Scan for the cell matching the given text and deliver its (X, Y) coordinate at center. 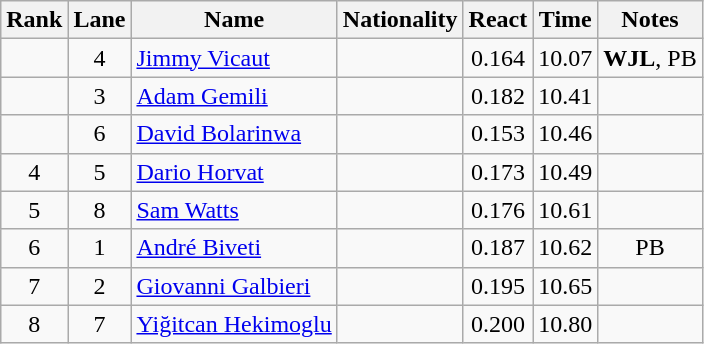
0.200 (498, 324)
André Biveti (234, 248)
Giovanni Galbieri (234, 286)
10.61 (566, 210)
Nationality (400, 20)
1 (100, 248)
Time (566, 20)
David Bolarinwa (234, 134)
React (498, 20)
0.182 (498, 96)
Adam Gemili (234, 96)
10.65 (566, 286)
Jimmy Vicaut (234, 58)
10.80 (566, 324)
2 (100, 286)
10.62 (566, 248)
0.164 (498, 58)
3 (100, 96)
Lane (100, 20)
0.176 (498, 210)
10.46 (566, 134)
Yiğitcan Hekimoglu (234, 324)
0.153 (498, 134)
0.173 (498, 172)
10.07 (566, 58)
10.41 (566, 96)
Name (234, 20)
10.49 (566, 172)
0.195 (498, 286)
PB (650, 248)
0.187 (498, 248)
Dario Horvat (234, 172)
Rank (34, 20)
Sam Watts (234, 210)
Notes (650, 20)
WJL, PB (650, 58)
